Return the (X, Y) coordinate for the center point of the cell that contains the specified text.  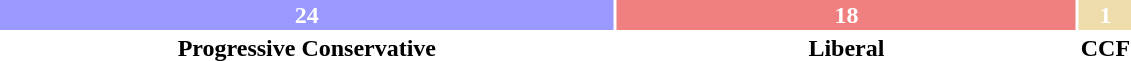
18 (847, 15)
24 (307, 15)
1 (1105, 15)
